For the text-containing cell, return its midpoint in [x, y] coordinate format. 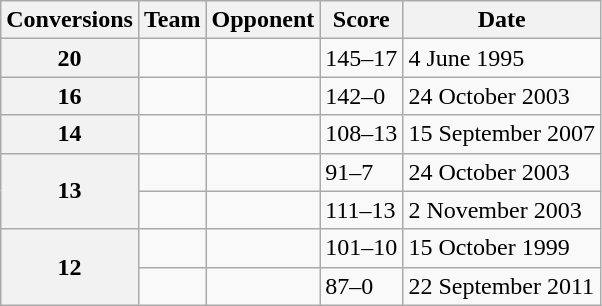
15 September 2007 [502, 134]
Score [362, 20]
4 June 1995 [502, 58]
12 [70, 267]
101–10 [362, 248]
13 [70, 191]
91–7 [362, 172]
22 September 2011 [502, 286]
Date [502, 20]
142–0 [362, 96]
111–13 [362, 210]
Conversions [70, 20]
Team [172, 20]
2 November 2003 [502, 210]
15 October 1999 [502, 248]
87–0 [362, 286]
20 [70, 58]
Opponent [263, 20]
145–17 [362, 58]
16 [70, 96]
14 [70, 134]
108–13 [362, 134]
